For the text-containing cell, return its midpoint in [X, Y] coordinate format. 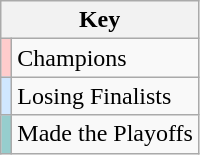
Losing Finalists [106, 96]
Champions [106, 58]
Key [100, 20]
Made the Playoffs [106, 134]
